Extract the [X, Y] coordinate from the center of the cell holding the provided text.  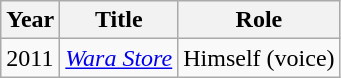
Year [30, 20]
Wara Store [119, 58]
2011 [30, 58]
Himself (voice) [259, 58]
Role [259, 20]
Title [119, 20]
